For the text-containing cell, return its midpoint in (x, y) coordinate format. 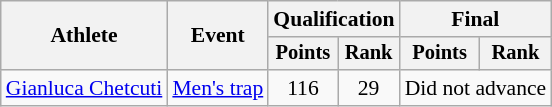
29 (369, 88)
Men's trap (218, 88)
Did not advance (476, 88)
Gianluca Chetcuti (84, 88)
Athlete (84, 36)
Final (476, 19)
Qualification (334, 19)
Event (218, 36)
116 (302, 88)
